Output the [x, y] coordinate of the center of the cell containing the given text.  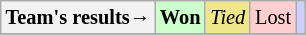
Lost [273, 17]
Team's results→ [78, 17]
Tied [228, 17]
Won [180, 17]
